Determine the (x, y) coordinate at the center of the cell enclosing the given text.  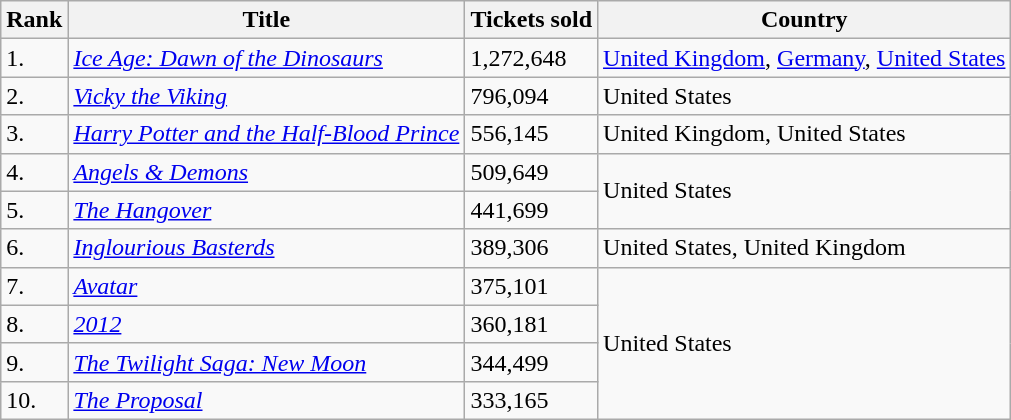
5. (34, 210)
United Kingdom, United States (804, 134)
333,165 (532, 400)
441,699 (532, 210)
The Twilight Saga: New Moon (266, 362)
Ice Age: Dawn of the Dinosaurs (266, 58)
The Proposal (266, 400)
Avatar (266, 286)
1. (34, 58)
2012 (266, 324)
Inglourious Basterds (266, 248)
360,181 (532, 324)
1,272,648 (532, 58)
344,499 (532, 362)
Angels & Demons (266, 172)
Vicky the Viking (266, 96)
8. (34, 324)
796,094 (532, 96)
389,306 (532, 248)
375,101 (532, 286)
Harry Potter and the Half-Blood Prince (266, 134)
United Kingdom, Germany, United States (804, 58)
509,649 (532, 172)
2. (34, 96)
The Hangover (266, 210)
United States, United Kingdom (804, 248)
Country (804, 20)
556,145 (532, 134)
9. (34, 362)
Rank (34, 20)
4. (34, 172)
10. (34, 400)
3. (34, 134)
6. (34, 248)
Title (266, 20)
7. (34, 286)
Tickets sold (532, 20)
